Detect which cell encompasses the target text, then output its (x, y) center coordinate. 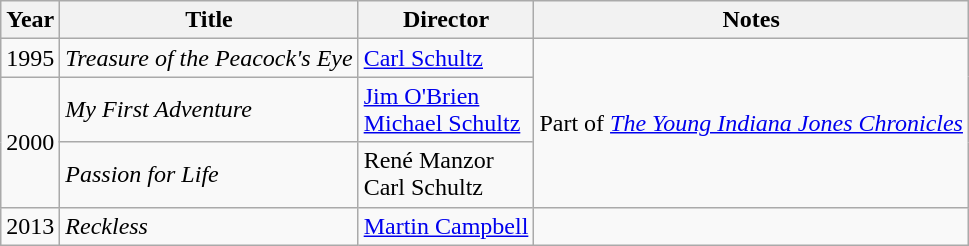
René ManzorCarl Schultz (446, 174)
Director (446, 20)
Reckless (209, 226)
2013 (30, 226)
Jim O'BrienMichael Schultz (446, 110)
Part of The Young Indiana Jones Chronicles (752, 123)
My First Adventure (209, 110)
Carl Schultz (446, 58)
Notes (752, 20)
1995 (30, 58)
Treasure of the Peacock's Eye (209, 58)
2000 (30, 142)
Martin Campbell (446, 226)
Passion for Life (209, 174)
Title (209, 20)
Year (30, 20)
